Provide the (X, Y) coordinate of the cell's center where the given text is located.  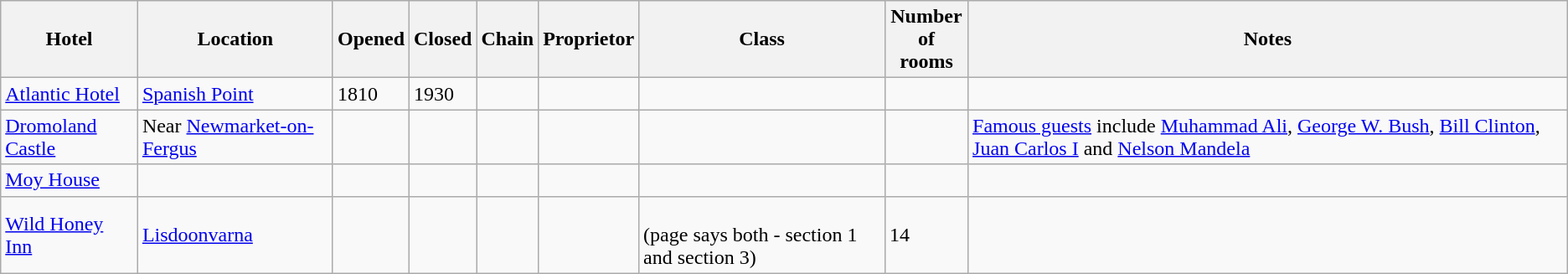
(page says both - section 1 and section 3) (762, 235)
Closed (443, 39)
Notes (1268, 39)
Lisdoonvarna (235, 235)
Moy House (70, 180)
1930 (443, 94)
Hotel (70, 39)
1810 (370, 94)
Opened (370, 39)
Famous guests include Muhammad Ali, George W. Bush, Bill Clinton, Juan Carlos I and Nelson Mandela (1268, 137)
Atlantic Hotel (70, 94)
Class (762, 39)
Near Newmarket-on-Fergus (235, 137)
Numberof rooms (926, 39)
Location (235, 39)
Proprietor (589, 39)
Chain (508, 39)
Spanish Point (235, 94)
Dromoland Castle (70, 137)
14 (926, 235)
Wild Honey Inn (70, 235)
